Return (X, Y) of the center of cell containing provided text 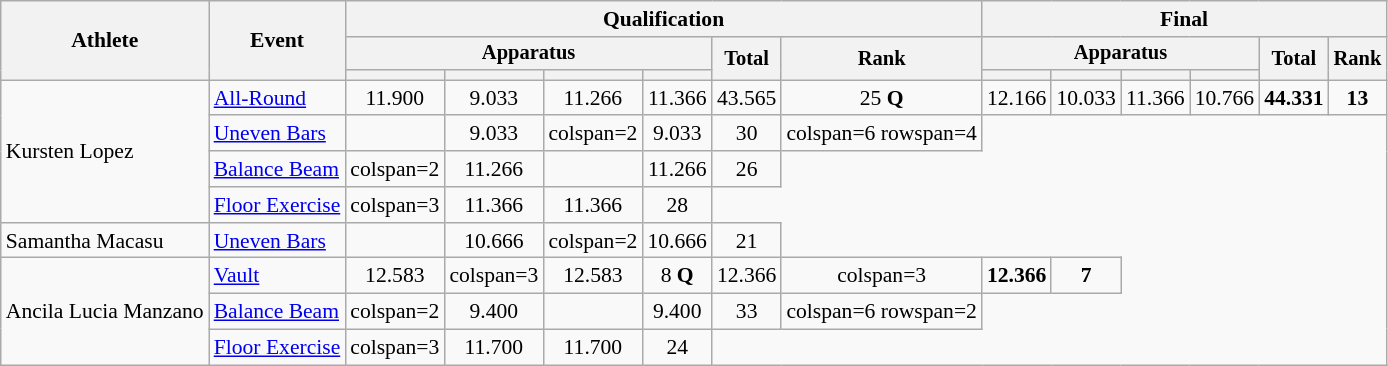
Ancila Lucia Manzano (105, 312)
25 Q (882, 98)
28 (676, 205)
13 (1358, 98)
Athlete (105, 40)
Event (278, 40)
Qualification (664, 19)
8 Q (676, 276)
30 (746, 134)
33 (746, 312)
colspan=6 rowspan=2 (882, 312)
43.565 (746, 98)
All-Round (278, 98)
24 (676, 348)
Kursten Lopez (105, 151)
11.900 (394, 98)
Vault (278, 276)
12.166 (1016, 98)
44.331 (1294, 98)
10.033 (1086, 98)
21 (746, 241)
Final (1184, 19)
7 (1086, 276)
colspan=6 rowspan=4 (882, 134)
Samantha Macasu (105, 241)
26 (746, 169)
10.766 (1224, 98)
